For the text-containing cell, return its midpoint in [X, Y] coordinate format. 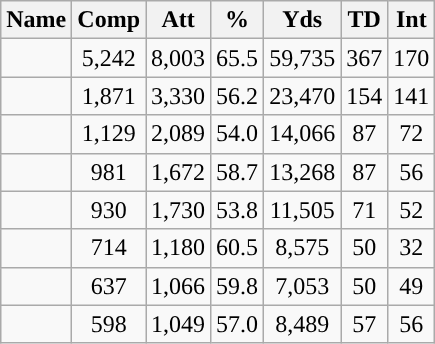
1,672 [178, 172]
49 [412, 286]
23,470 [302, 96]
637 [109, 286]
14,066 [302, 134]
59,735 [302, 58]
TD [364, 20]
141 [412, 96]
59.8 [238, 286]
56.2 [238, 96]
1,730 [178, 210]
Att [178, 20]
1,049 [178, 324]
Name [36, 20]
170 [412, 58]
13,268 [302, 172]
3,330 [178, 96]
1,180 [178, 248]
Comp [109, 20]
52 [412, 210]
7,053 [302, 286]
1,066 [178, 286]
714 [109, 248]
32 [412, 248]
% [238, 20]
5,242 [109, 58]
2,089 [178, 134]
71 [364, 210]
8,489 [302, 324]
57.0 [238, 324]
53.8 [238, 210]
60.5 [238, 248]
Int [412, 20]
57 [364, 324]
8,575 [302, 248]
65.5 [238, 58]
58.7 [238, 172]
54.0 [238, 134]
598 [109, 324]
367 [364, 58]
1,129 [109, 134]
Yds [302, 20]
11,505 [302, 210]
981 [109, 172]
72 [412, 134]
8,003 [178, 58]
930 [109, 210]
154 [364, 96]
1,871 [109, 96]
